Locate the cell with the specified text and output its (x, y) center coordinate. 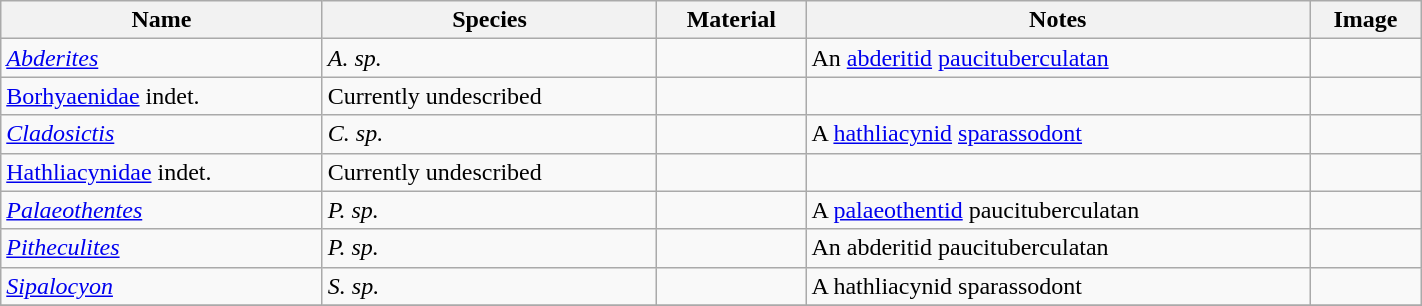
S. sp. (489, 286)
A. sp. (489, 58)
Name (162, 20)
Material (732, 20)
Abderites (162, 58)
Notes (1058, 20)
A palaeothentid paucituberculatan (1058, 210)
C. sp. (489, 134)
Borhyaenidae indet. (162, 96)
Species (489, 20)
Image (1366, 20)
Sipalocyon (162, 286)
Cladosictis (162, 134)
Hathliacynidae indet. (162, 172)
Palaeothentes (162, 210)
Pitheculites (162, 248)
